Identify which cell holds the provided text, then report its [X, Y] central coordinate. 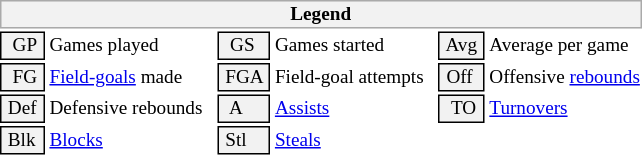
Offensive rebounds [565, 77]
A [244, 108]
Turnovers [565, 108]
Assists [354, 108]
Off [462, 77]
Field-goal attempts [354, 77]
Legend [320, 14]
Field-goals made [131, 77]
Games played [131, 46]
FG [22, 77]
Games started [354, 46]
Steals [354, 140]
Blocks [131, 140]
TO [462, 108]
Blk [22, 140]
Defensive rebounds [131, 108]
FGA [244, 77]
Stl [244, 140]
Avg [462, 46]
Average per game [565, 46]
GS [244, 46]
Def [22, 108]
GP [22, 46]
